Scan for the cell matching the given text and deliver its (X, Y) coordinate at center. 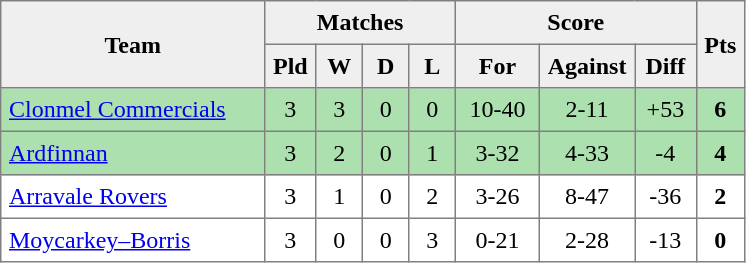
Pts (720, 44)
6 (720, 110)
+53 (666, 110)
2-28 (586, 240)
8-47 (586, 197)
Pld (290, 66)
For (497, 66)
-36 (666, 197)
-13 (666, 240)
-4 (666, 153)
Clonmel Commercials (133, 110)
Against (586, 66)
Moycarkey–Borris (133, 240)
10-40 (497, 110)
Diff (666, 66)
Matches (360, 23)
W (339, 66)
L (432, 66)
D (385, 66)
2-11 (586, 110)
3-32 (497, 153)
Ardfinnan (133, 153)
3-26 (497, 197)
4 (720, 153)
4-33 (586, 153)
Arravale Rovers (133, 197)
0-21 (497, 240)
Score (576, 23)
Team (133, 44)
